Extract the [x, y] coordinate from the center of the cell holding the provided text.  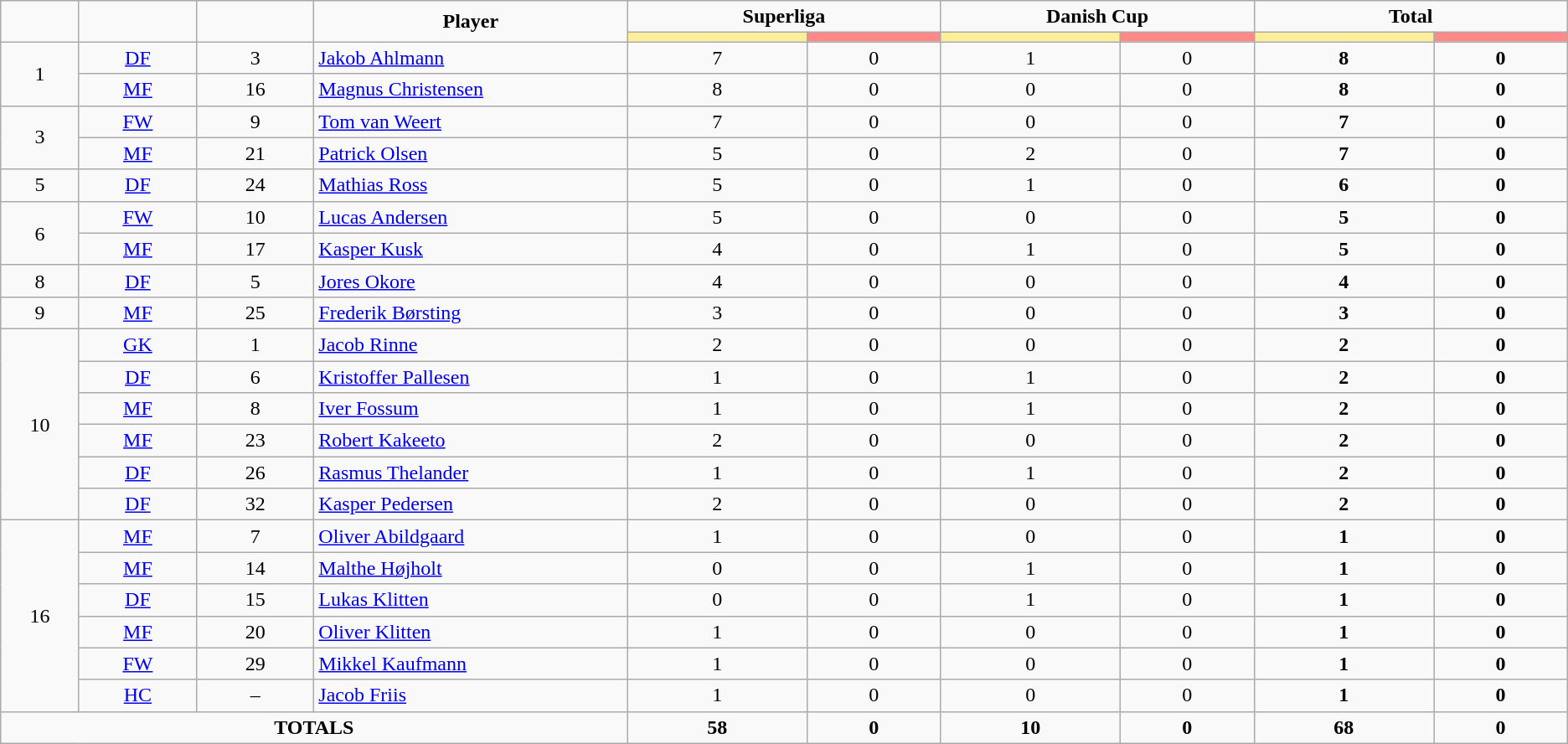
Jores Okore [471, 281]
Rasmus Thelander [471, 473]
GK [137, 344]
Patrick Olsen [471, 153]
29 [255, 664]
Mathias Ross [471, 185]
23 [255, 441]
24 [255, 185]
68 [1344, 727]
14 [255, 568]
32 [255, 504]
– [255, 695]
Total [1411, 17]
Malthe Højholt [471, 568]
Superliga [784, 17]
Danish Cup [1097, 17]
Lucas Andersen [471, 217]
15 [255, 600]
Kasper Pedersen [471, 504]
17 [255, 249]
TOTALS [314, 727]
Magnus Christensen [471, 90]
Kristoffer Pallesen [471, 376]
Oliver Abildgaard [471, 536]
Tom van Weert [471, 121]
Jacob Friis [471, 695]
Iver Fossum [471, 409]
Oliver Klitten [471, 632]
Mikkel Kaufmann [471, 664]
25 [255, 313]
Jacob Rinne [471, 344]
Lukas Klitten [471, 600]
Player [471, 22]
Kasper Kusk [471, 249]
58 [717, 727]
Jakob Ahlmann [471, 58]
21 [255, 153]
20 [255, 632]
Frederik Børsting [471, 313]
Robert Kakeeto [471, 441]
26 [255, 473]
HC [137, 695]
